Find where the given text appears and provide that cell's center as [X, Y] coordinate. 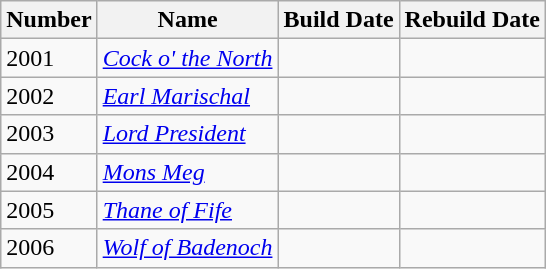
Rebuild Date [472, 20]
Lord President [188, 134]
Cock o' the North [188, 58]
Earl Marischal [188, 96]
2002 [49, 96]
2003 [49, 134]
Wolf of Badenoch [188, 248]
Mons Meg [188, 172]
Build Date [338, 20]
Number [49, 20]
Thane of Fife [188, 210]
2001 [49, 58]
2006 [49, 248]
2005 [49, 210]
2004 [49, 172]
Name [188, 20]
